Identify which cell holds the provided text, then report its [X, Y] central coordinate. 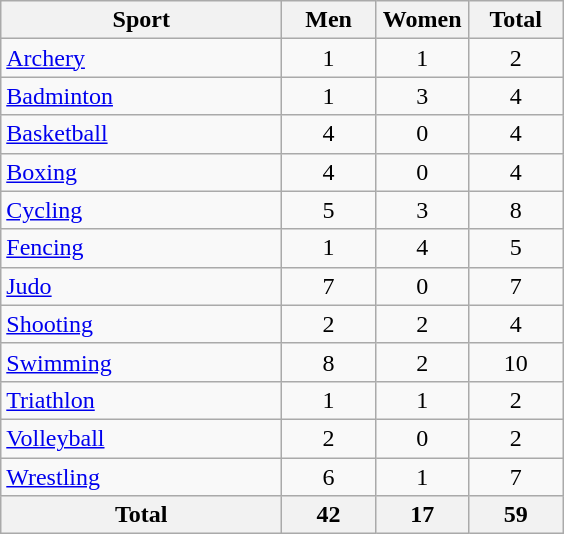
Volleyball [142, 438]
Archery [142, 58]
Badminton [142, 96]
Sport [142, 20]
Women [422, 20]
42 [329, 515]
6 [329, 477]
Boxing [142, 172]
Men [329, 20]
Swimming [142, 362]
59 [516, 515]
10 [516, 362]
Judo [142, 286]
Triathlon [142, 400]
Wrestling [142, 477]
Fencing [142, 248]
17 [422, 515]
Shooting [142, 324]
Cycling [142, 210]
Basketball [142, 134]
